Locate the cell with the specified text and output its [X, Y] center coordinate. 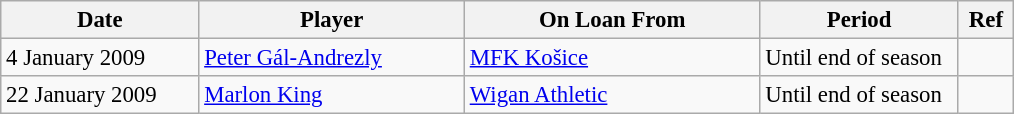
Peter Gál-Andrezly [332, 58]
Ref [986, 20]
Marlon King [332, 95]
Period [859, 20]
Player [332, 20]
Date [100, 20]
On Loan From [612, 20]
MFK Košice [612, 58]
4 January 2009 [100, 58]
Wigan Athletic [612, 95]
22 January 2009 [100, 95]
